Pinpoint the cell where the given text exists, returning its (x, y) midpoint coordinate. 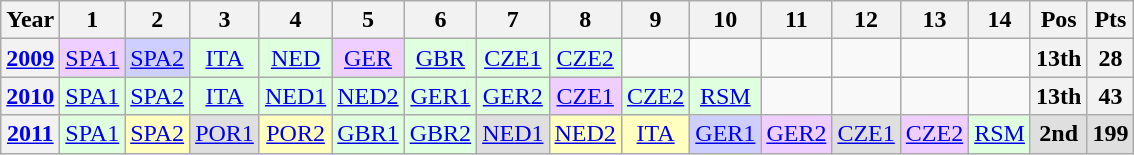
2011 (30, 134)
Pos (1058, 20)
NED (295, 58)
3 (225, 20)
13 (934, 20)
GBR (440, 58)
5 (368, 20)
1 (92, 20)
12 (866, 20)
6 (440, 20)
POR2 (295, 134)
4 (295, 20)
GBR1 (368, 134)
10 (726, 20)
43 (1110, 96)
2009 (30, 58)
Year (30, 20)
199 (1110, 134)
7 (513, 20)
POR1 (225, 134)
8 (585, 20)
11 (796, 20)
GBR2 (440, 134)
9 (655, 20)
28 (1110, 58)
14 (1000, 20)
GER (368, 58)
2010 (30, 96)
2 (158, 20)
2nd (1058, 134)
Pts (1110, 20)
